For the text-containing cell, return its midpoint in [X, Y] coordinate format. 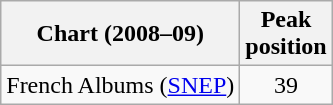
French Albums (SNEP) [120, 85]
Peakposition [286, 34]
39 [286, 85]
Chart (2008–09) [120, 34]
